Find where the given text appears and provide that cell's center as (x, y) coordinate. 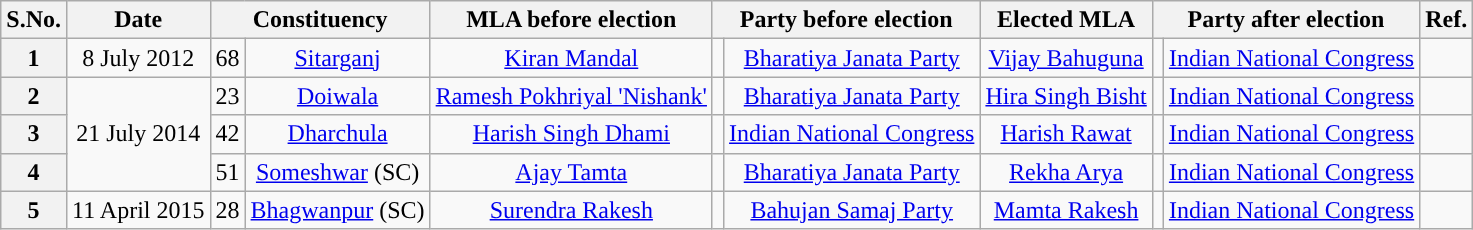
Ajay Tamta (571, 172)
51 (228, 172)
Doiwala (338, 96)
11 April 2015 (138, 210)
Kiran Mandal (571, 58)
68 (228, 58)
8 July 2012 (138, 58)
1 (34, 58)
Mamta Rakesh (1066, 210)
Elected MLA (1066, 20)
Harish Singh Dhami (571, 134)
Vijay Bahuguna (1066, 58)
Someshwar (SC) (338, 172)
Ramesh Pokhriyal 'Nishank' (571, 96)
2 (34, 96)
Bahujan Samaj Party (852, 210)
Harish Rawat (1066, 134)
Rekha Arya (1066, 172)
Date (138, 20)
Surendra Rakesh (571, 210)
Party after election (1286, 20)
Hira Singh Bisht (1066, 96)
5 (34, 210)
Constituency (320, 20)
Bhagwanpur (SC) (338, 210)
21 July 2014 (138, 134)
Sitarganj (338, 58)
23 (228, 96)
28 (228, 210)
3 (34, 134)
MLA before election (571, 20)
Ref. (1446, 20)
4 (34, 172)
Dharchula (338, 134)
S.No. (34, 20)
Party before election (846, 20)
42 (228, 134)
